Extract the [x, y] coordinate from the center of the cell holding the provided text.  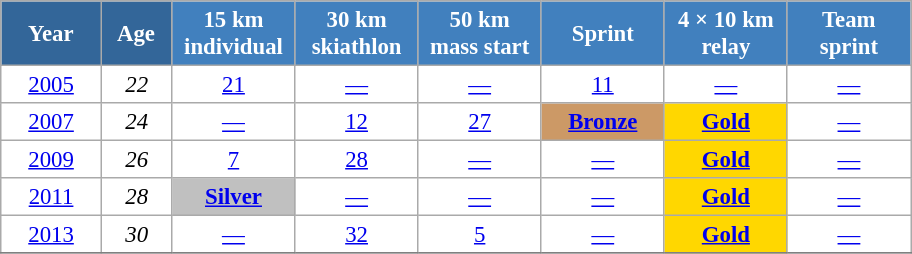
2005 [52, 85]
2011 [52, 197]
11 [602, 85]
Sprint [602, 34]
4 × 10 km relay [726, 34]
7 [234, 160]
50 km mass start [480, 34]
2009 [52, 160]
Team sprint [848, 34]
5 [480, 235]
30 [136, 235]
15 km individual [234, 34]
Bronze [602, 122]
26 [136, 160]
Silver [234, 197]
2013 [52, 235]
2007 [52, 122]
22 [136, 85]
27 [480, 122]
32 [356, 235]
12 [356, 122]
Year [52, 34]
21 [234, 85]
30 km skiathlon [356, 34]
24 [136, 122]
Age [136, 34]
